Provide the (X, Y) coordinate of the cell's center where the given text is located.  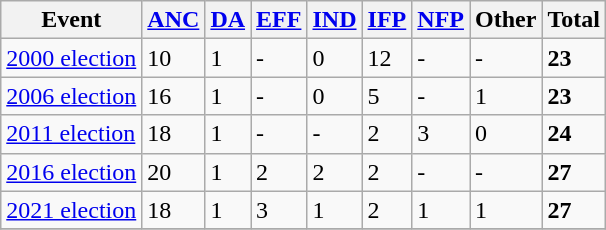
DA (228, 20)
EFF (279, 20)
2016 election (72, 172)
Other (506, 20)
NFP (441, 20)
Event (72, 20)
5 (387, 96)
20 (174, 172)
2000 election (72, 58)
ANC (174, 20)
2006 election (72, 96)
24 (574, 134)
10 (174, 58)
Total (574, 20)
2021 election (72, 210)
12 (387, 58)
16 (174, 96)
2011 election (72, 134)
IND (334, 20)
IFP (387, 20)
